Scan for the cell matching the given text and deliver its [x, y] coordinate at center. 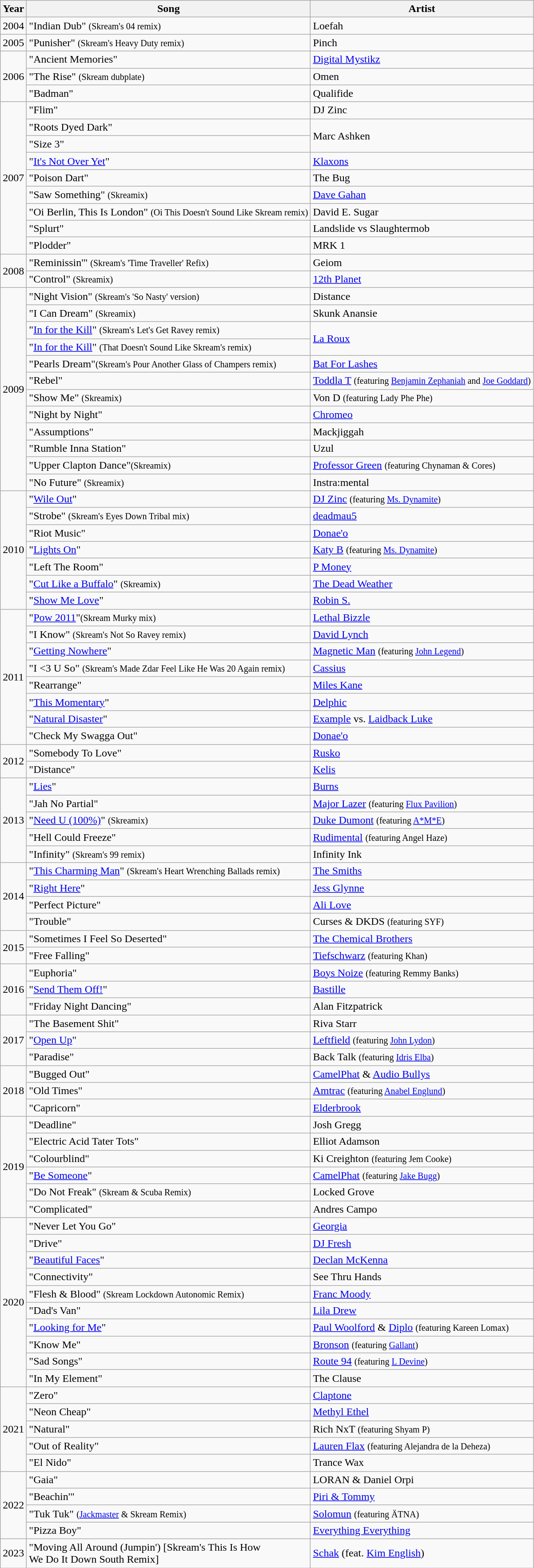
"The Basement Shit" [169, 1023]
"Beautiful Faces" [169, 1260]
"Pow 2011"(Skream Murky mix) [169, 617]
2015 [13, 947]
Professor Green (featuring Chynaman & Cores) [422, 465]
Lethal Bizzle [422, 617]
"Saw Something" (Skreamix) [169, 195]
Digital Mystikz [422, 60]
"Riot Music" [169, 533]
MRK 1 [422, 246]
"Paradise" [169, 1057]
Everything Everything [422, 1530]
Magnetic Man (featuring John Legend) [422, 651]
Loefah [422, 26]
2009 [13, 389]
"Wile Out" [169, 499]
"Somebody To Love" [169, 753]
Klaxons [422, 161]
2011 [13, 677]
2014 [13, 896]
"This Momentary" [169, 702]
Paul Woolford & Diplo (featuring Kareen Lomax) [422, 1328]
"The Rise" (Skream dubplate) [169, 76]
La Roux [422, 338]
Locked Grove [422, 1192]
"Trouble" [169, 922]
"Looking for Me" [169, 1328]
2016 [13, 989]
"It's Not Over Yet" [169, 161]
Declan McKenna [422, 1260]
"Pearls Dream"(Skream's Pour Another Glass of Champers remix) [169, 364]
"Reminissin'" (Skream's 'Time Traveller' Refix) [169, 263]
"Bugged Out" [169, 1074]
"Jah No Partial" [169, 804]
P Money [422, 567]
Example vs. Laidback Luke [422, 719]
CamelPhat & Audio Bullys [422, 1074]
Ali Love [422, 905]
"Night Vision" (Skream's 'So Nasty' version) [169, 296]
"Left The Room" [169, 567]
Back Talk (featuring Idris Elba) [422, 1057]
"Ancient Memories" [169, 60]
Elliot Adamson [422, 1142]
Song [169, 9]
"Rebel" [169, 381]
Marc Ashken [422, 135]
Georgia [422, 1226]
2019 [13, 1167]
"Open Up" [169, 1040]
"Know Me" [169, 1345]
"Neon Cheap" [169, 1412]
Geiom [422, 263]
"Right Here" [169, 888]
The Chemical Brothers [422, 939]
"Natural" [169, 1429]
Rusko [422, 753]
Tiefschwarz (featuring Khan) [422, 955]
CamelPhat (featuring Jake Bugg) [422, 1175]
Miles Kane [422, 685]
"Show Me Love" [169, 601]
"In for the Kill" (That Doesn't Sound Like Skream's remix) [169, 347]
Riva Starr [422, 1023]
"Drive" [169, 1243]
"Getting Nowhere" [169, 651]
"Flim" [169, 110]
Andres Campo [422, 1209]
"I Can Dream" (Skreamix) [169, 313]
2007 [13, 178]
Von D (featuring Lady Phe Phe) [422, 398]
"Poison Dart" [169, 178]
Lauren Flax (featuring Alejandra de la Deheza) [422, 1446]
DJ Fresh [422, 1243]
"Complicated" [169, 1209]
"Pizza Boy" [169, 1530]
"Never Let You Go" [169, 1226]
"Dad's Van" [169, 1311]
"Electric Acid Tater Tots" [169, 1142]
"Assumptions" [169, 431]
Chromeo [422, 414]
"Badman" [169, 93]
"Be Someone" [169, 1175]
Delphic [422, 702]
2022 [13, 1505]
Burns [422, 787]
LORAN & Daniel Orpi [422, 1480]
"Gaia" [169, 1480]
"This Charming Man" (Skream's Heart Wrenching Ballads remix) [169, 871]
Route 94 (featuring L Devine) [422, 1361]
"Upper Clapton Dance"(Skreamix) [169, 465]
"No Future" (Skreamix) [169, 482]
2023 [13, 1553]
Kelis [422, 770]
2018 [13, 1091]
The Bug [422, 178]
"I <3 U So" (Skream's Made Zdar Feel Like He Was 20 Again remix) [169, 668]
Josh Gregg [422, 1125]
Toddla T (featuring Benjamin Zephaniah and Joe Goddard) [422, 381]
"Check My Swagga Out" [169, 736]
"Natural Disaster" [169, 719]
"Sad Songs" [169, 1361]
"In My Element" [169, 1378]
"Free Falling" [169, 955]
2008 [13, 271]
2005 [13, 43]
2006 [13, 76]
Pinch [422, 43]
Trance Wax [422, 1463]
The Clause [422, 1378]
Methyl Ethel [422, 1412]
2020 [13, 1302]
"Indian Dub" (Skream's 04 remix) [169, 26]
"Rumble Inna Station" [169, 448]
"Beachin'" [169, 1496]
DJ Zinc [422, 110]
Rudimental (featuring Angel Haze) [422, 837]
12th Planet [422, 279]
Elderbrook [422, 1108]
Boys Noize (featuring Remmy Banks) [422, 972]
2012 [13, 761]
"El Nido" [169, 1463]
"Moving All Around (Jumpin') [Skream's This Is HowWe Do It Down South Remix] [169, 1553]
The Smiths [422, 871]
"Rearrange" [169, 685]
"Plodder" [169, 246]
"Out of Reality" [169, 1446]
"Colourblind" [169, 1158]
2004 [13, 26]
2013 [13, 820]
Amtrac (featuring Anabel Englund) [422, 1091]
Solomun (featuring ÄTNA) [422, 1513]
Schak (feat. Kim English) [422, 1553]
"Control" (Skreamix) [169, 279]
Omen [422, 76]
Rich NxT (featuring Shyam P) [422, 1429]
"Old Times" [169, 1091]
Katy B (featuring Ms. Dynamite) [422, 550]
"Punisher" (Skream's Heavy Duty remix) [169, 43]
"Infinity" (Skream's 99 remix) [169, 854]
"Lights On" [169, 550]
Jess Glynne [422, 888]
Curses & DKDS (featuring SYF) [422, 922]
"Tuk Tuk" (Jackmaster & Skream Remix) [169, 1513]
Landslide vs Slaughtermob [422, 229]
"Night by Night" [169, 414]
Franc Moody [422, 1294]
Instra:mental [422, 482]
Leftfield (featuring John Lydon) [422, 1040]
"Do Not Freak" (Skream & Scuba Remix) [169, 1192]
"Zero" [169, 1395]
"Send Them Off!" [169, 989]
Artist [422, 9]
Bronson (featuring Gallant) [422, 1345]
2021 [13, 1429]
The Dead Weather [422, 584]
"I Know" (Skream's Not So Ravey remix) [169, 634]
Lila Drew [422, 1311]
"Connectivity" [169, 1277]
Uzul [422, 448]
Year [13, 9]
"Sometimes I Feel So Deserted" [169, 939]
"Splurt" [169, 229]
Qualifide [422, 93]
"Hell Could Freeze" [169, 837]
"Friday Night Dancing" [169, 1006]
"Size 3" [169, 144]
"Need U (100%)" (Skreamix) [169, 820]
Ki Creighton (featuring Jem Cooke) [422, 1158]
See Thru Hands [422, 1277]
2010 [13, 550]
deadmau5 [422, 516]
Robin S. [422, 601]
"In for the Kill" (Skream's Let's Get Ravey remix) [169, 330]
"Deadline" [169, 1125]
Infinity Ink [422, 854]
Major Lazer (featuring Flux Pavilion) [422, 804]
David Lynch [422, 634]
Cassius [422, 668]
"Euphoria" [169, 972]
"Capricorn" [169, 1108]
"Oi Berlin, This Is London" (Oi This Doesn't Sound Like Skream remix) [169, 212]
Bat For Lashes [422, 364]
Alan Fitzpatrick [422, 1006]
Dave Gahan [422, 195]
DJ Zinc (featuring Ms. Dynamite) [422, 499]
"Roots Dyed Dark" [169, 127]
"Distance" [169, 770]
"Lies" [169, 787]
Duke Dumont (featuring A*M*E) [422, 820]
Mackjiggah [422, 431]
"Cut Like a Buffalo" (Skreamix) [169, 584]
David E. Sugar [422, 212]
"Show Me" (Skreamix) [169, 398]
Piri & Tommy [422, 1496]
Distance [422, 296]
Claptone [422, 1395]
"Flesh & Blood" (Skream Lockdown Autonomic Remix) [169, 1294]
"Strobe" (Skream's Eyes Down Tribal mix) [169, 516]
Bastille [422, 989]
Skunk Anansie [422, 313]
2017 [13, 1040]
"Perfect Picture" [169, 905]
